Search for the cell housing the specified text and yield its [X, Y] center coordinate. 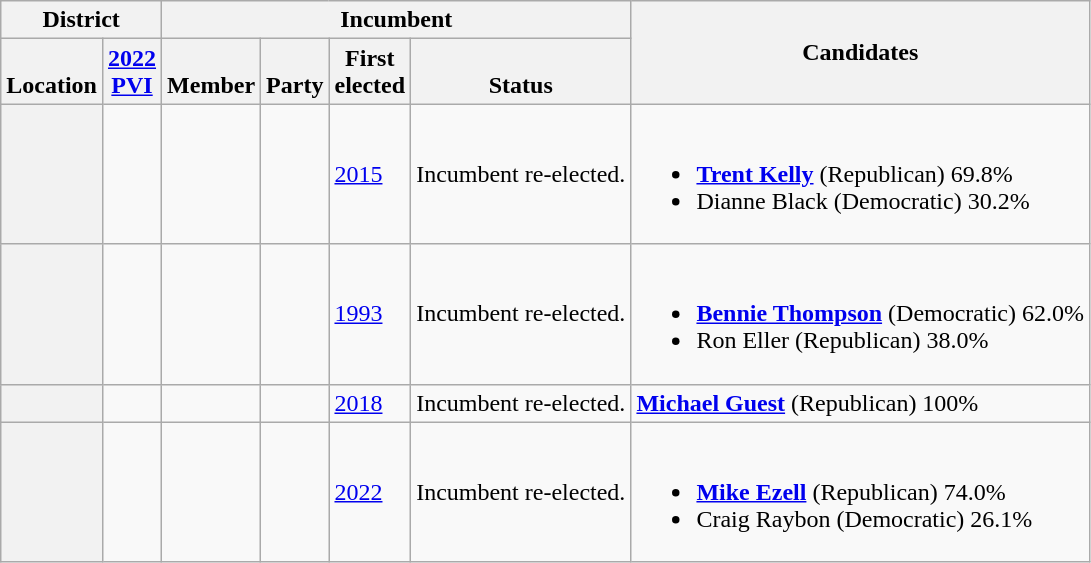
Status [521, 72]
2022 [370, 492]
2015 [370, 174]
Candidates [860, 52]
2022PVI [132, 72]
Firstelected [370, 72]
District [82, 20]
Incumbent [396, 20]
Party [295, 72]
Mike Ezell (Republican) 74.0%Craig Raybon (Democratic) 26.1% [860, 492]
Location [52, 72]
2018 [370, 403]
Bennie Thompson (Democratic) 62.0%Ron Eller (Republican) 38.0% [860, 314]
Michael Guest (Republican) 100% [860, 403]
Member [212, 72]
1993 [370, 314]
Trent Kelly (Republican) 69.8%Dianne Black (Democratic) 30.2% [860, 174]
